From the cell containing the given text, extract its center point as [x, y] coordinate. 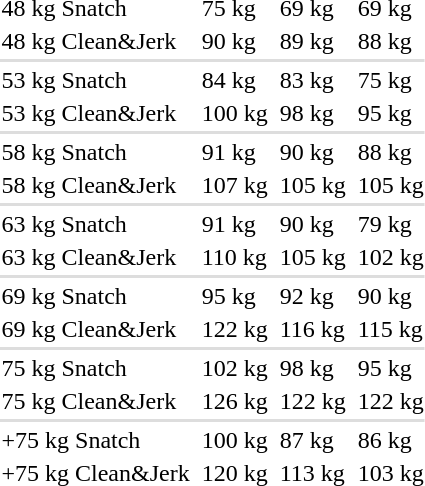
53 kg Clean&Jerk [96, 113]
58 kg Snatch [96, 152]
115 kg [390, 329]
+75 kg Snatch [96, 440]
69 kg Clean&Jerk [96, 329]
53 kg Snatch [96, 80]
87 kg [312, 440]
79 kg [390, 224]
58 kg Clean&Jerk [96, 185]
83 kg [312, 80]
107 kg [234, 185]
126 kg [234, 401]
63 kg Snatch [96, 224]
92 kg [312, 296]
48 kg Clean&Jerk [96, 41]
75 kg [390, 80]
84 kg [234, 80]
63 kg Clean&Jerk [96, 257]
75 kg Snatch [96, 368]
69 kg Snatch [96, 296]
89 kg [312, 41]
86 kg [390, 440]
75 kg Clean&Jerk [96, 401]
110 kg [234, 257]
116 kg [312, 329]
